Extract the (X, Y) coordinate from the center of the cell holding the provided text.  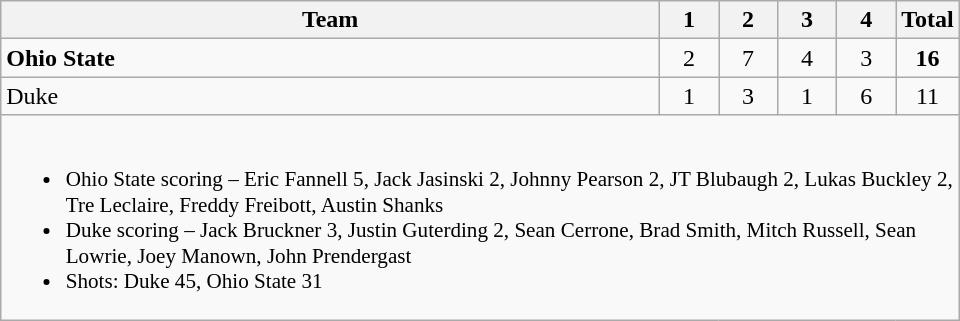
Team (330, 20)
Total (928, 20)
7 (748, 58)
6 (866, 96)
11 (928, 96)
Ohio State (330, 58)
Duke (330, 96)
16 (928, 58)
